Pinpoint the cell where the given text exists, returning its [X, Y] midpoint coordinate. 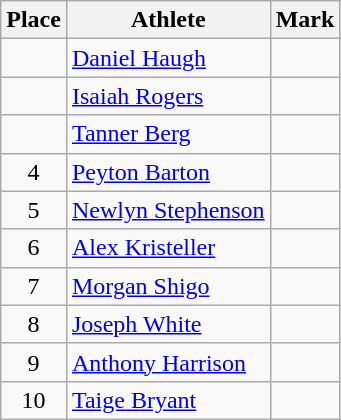
Anthony Harrison [168, 362]
Daniel Haugh [168, 58]
10 [34, 400]
8 [34, 324]
Athlete [168, 20]
Newlyn Stephenson [168, 210]
4 [34, 172]
Taige Bryant [168, 400]
Isaiah Rogers [168, 96]
Mark [305, 20]
6 [34, 248]
Place [34, 20]
9 [34, 362]
Alex Kristeller [168, 248]
Joseph White [168, 324]
7 [34, 286]
Peyton Barton [168, 172]
5 [34, 210]
Morgan Shigo [168, 286]
Tanner Berg [168, 134]
